Determine the [X, Y] coordinate at the center of the cell enclosing the given text.  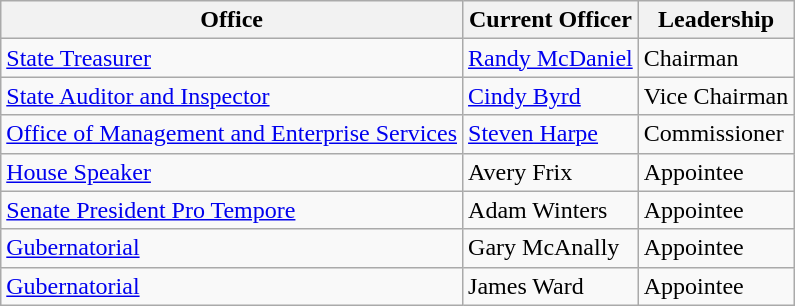
State Auditor and Inspector [232, 96]
Leadership [716, 20]
Office of Management and Enterprise Services [232, 134]
James Ward [551, 286]
Gary McAnally [551, 248]
Steven Harpe [551, 134]
Vice Chairman [716, 96]
Commissioner [716, 134]
Office [232, 20]
Chairman [716, 58]
State Treasurer [232, 58]
Adam Winters [551, 210]
Cindy Byrd [551, 96]
Senate President Pro Tempore [232, 210]
Current Officer [551, 20]
Avery Frix [551, 172]
Randy McDaniel [551, 58]
House Speaker [232, 172]
